Detect which cell encompasses the target text, then output its (X, Y) center coordinate. 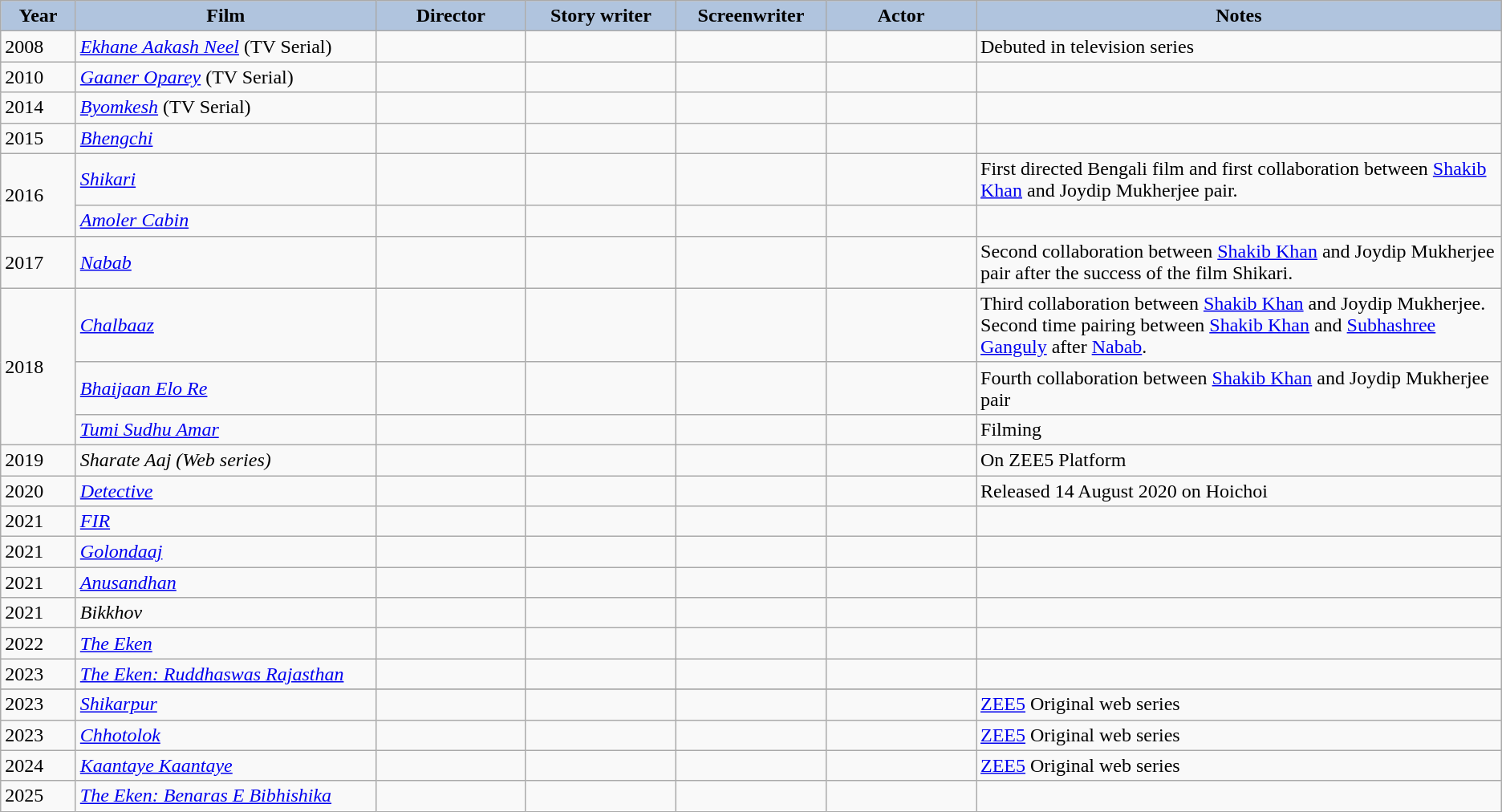
2020 (39, 490)
2015 (39, 138)
2014 (39, 108)
2024 (39, 765)
Kaantaye Kaantaye (225, 765)
Golondaaj (225, 552)
Detective (225, 490)
Story writer (600, 16)
2022 (39, 644)
Ekhane Aakash Neel (TV Serial) (225, 47)
Bikkhov (225, 613)
Bhengchi (225, 138)
Fourth collaboration between Shakib Khan and Joydip Mukherjee pair (1239, 388)
Bhaijaan Elo Re (225, 388)
Director (451, 16)
Byomkesh (TV Serial) (225, 108)
Shikari (225, 180)
The Eken: Benaras E Bibhishika (225, 796)
Screenwriter (751, 16)
2019 (39, 460)
Film (225, 16)
Notes (1239, 16)
Second collaboration between Shakib Khan and Joydip Mukherjee pair after the success of the film Shikari. (1239, 262)
FIR (225, 522)
Nabab (225, 262)
Shikarpur (225, 704)
Tumi Sudhu Amar (225, 429)
2017 (39, 262)
The Eken: Ruddhaswas Rajasthan (225, 674)
Year (39, 16)
Debuted in television series (1239, 47)
Amoler Cabin (225, 221)
Filming (1239, 429)
2010 (39, 77)
2008 (39, 47)
Released 14 August 2020 on Hoichoi (1239, 490)
Chalbaaz (225, 325)
Chhotolok (225, 735)
Anusandhan (225, 583)
Actor (900, 16)
Sharate Aaj (Web series) (225, 460)
2018 (39, 366)
First directed Bengali film and first collaboration between Shakib Khan and Joydip Mukherjee pair. (1239, 180)
2016 (39, 194)
Gaaner Oparey (TV Serial) (225, 77)
2025 (39, 796)
Third collaboration between Shakib Khan and Joydip Mukherjee. Second time pairing between Shakib Khan and Subhashree Ganguly after Nabab. (1239, 325)
On ZEE5 Platform (1239, 460)
The Eken (225, 644)
